Return the (X, Y) coordinate for the center point of the cell that contains the specified text.  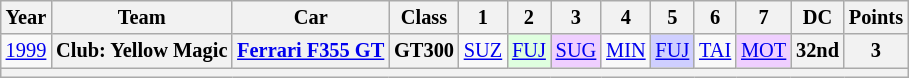
MIN (626, 51)
SUG (576, 51)
DC (818, 17)
4 (626, 17)
Car (310, 17)
Club: Yellow Magic (142, 51)
Points (876, 17)
32nd (818, 51)
1 (483, 17)
6 (715, 17)
Ferrari F355 GT (310, 51)
2 (529, 17)
TAI (715, 51)
5 (672, 17)
7 (764, 17)
Class (424, 17)
MOT (764, 51)
SUZ (483, 51)
Team (142, 17)
Year (26, 17)
GT300 (424, 51)
1999 (26, 51)
